Detect which cell encompasses the target text, then output its [X, Y] center coordinate. 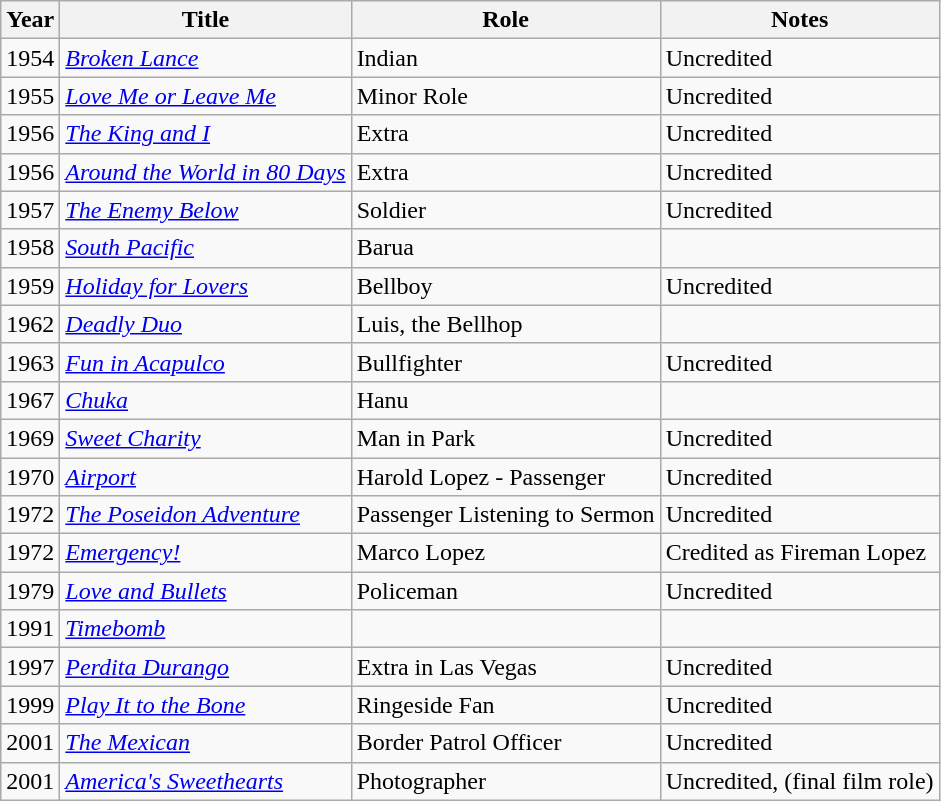
Year [30, 20]
1997 [30, 667]
1958 [30, 248]
The Poseidon Adventure [206, 515]
The King and I [206, 134]
Role [506, 20]
1979 [30, 591]
Airport [206, 477]
Marco Lopez [506, 553]
Indian [506, 58]
Sweet Charity [206, 438]
The Mexican [206, 743]
The Enemy Below [206, 210]
Perdita Durango [206, 667]
Passenger Listening to Sermon [506, 515]
Emergency! [206, 553]
1967 [30, 400]
Uncredited, (final film role) [800, 781]
Policeman [506, 591]
1954 [30, 58]
Deadly Duo [206, 324]
Timebomb [206, 629]
1959 [30, 286]
1955 [30, 96]
Holiday for Lovers [206, 286]
Title [206, 20]
Notes [800, 20]
Soldier [506, 210]
Love and Bullets [206, 591]
1991 [30, 629]
Photographer [506, 781]
Border Patrol Officer [506, 743]
1962 [30, 324]
Minor Role [506, 96]
1969 [30, 438]
Hanu [506, 400]
Broken Lance [206, 58]
Around the World in 80 Days [206, 172]
Love Me or Leave Me [206, 96]
Play It to the Bone [206, 705]
Man in Park [506, 438]
Credited as Fireman Lopez [800, 553]
Barua [506, 248]
America's Sweethearts [206, 781]
Chuka [206, 400]
1999 [30, 705]
South Pacific [206, 248]
Luis, the Bellhop [506, 324]
Bellboy [506, 286]
1957 [30, 210]
Bullfighter [506, 362]
Fun in Acapulco [206, 362]
1970 [30, 477]
Extra in Las Vegas [506, 667]
1963 [30, 362]
Ringeside Fan [506, 705]
Harold Lopez - Passenger [506, 477]
